Identify which cell holds the provided text, then report its [x, y] central coordinate. 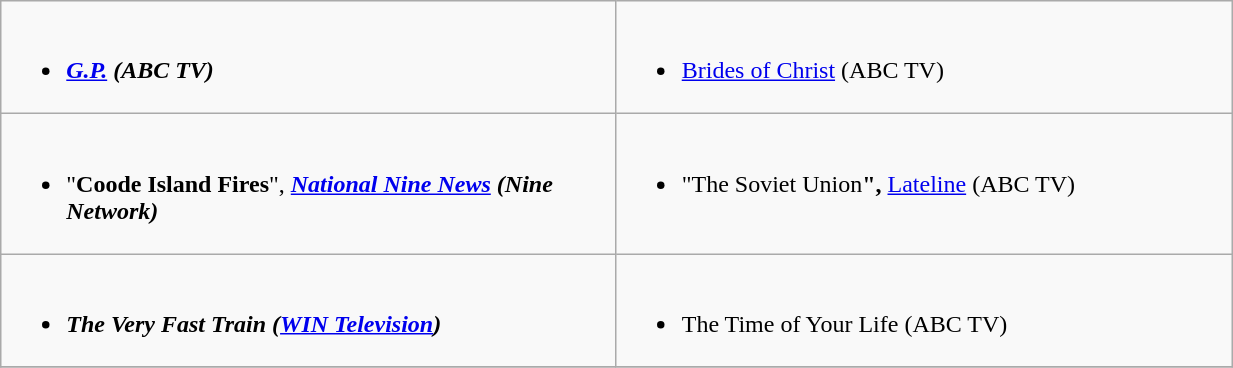
"Coode Island Fires", National Nine News (Nine Network) [308, 184]
G.P. (ABC TV) [308, 58]
Brides of Christ (ABC TV) [924, 58]
"The Soviet Union", Lateline (ABC TV) [924, 184]
The Very Fast Train (WIN Television) [308, 310]
The Time of Your Life (ABC TV) [924, 310]
